Detect which cell encompasses the target text, then output its (X, Y) center coordinate. 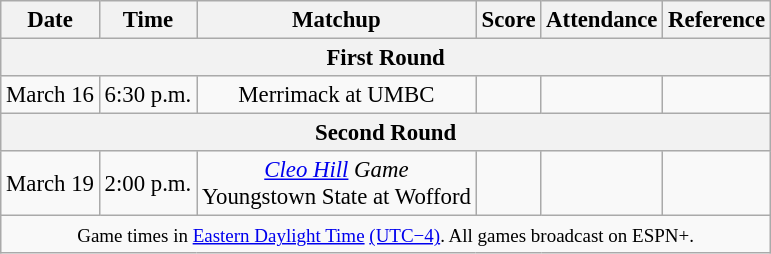
Game times in Eastern Daylight Time (UTC−4). All games broadcast on ESPN+. (386, 235)
Matchup (337, 20)
First Round (386, 58)
2:00 p.m. (148, 184)
Merrimack at UMBC (337, 95)
March 16 (50, 95)
Second Round (386, 133)
Score (508, 20)
Attendance (602, 20)
6:30 p.m. (148, 95)
Time (148, 20)
Cleo Hill GameYoungstown State at Wofford (337, 184)
Date (50, 20)
Reference (717, 20)
March 19 (50, 184)
